Determine the [x, y] coordinate at the center of the cell enclosing the given text.  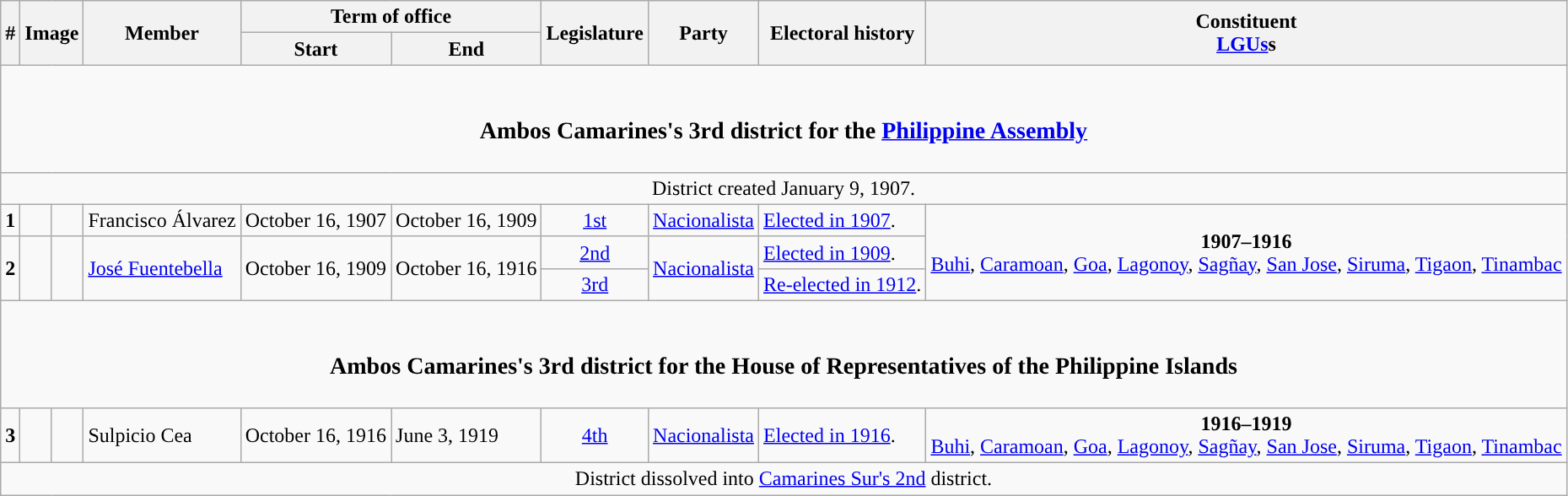
Electoral history [843, 33]
1907–1916Buhi, Caramoan, Goa, Lagonoy, Sagñay, San Jose, Siruma, Tigaon, Tinambac [1247, 252]
Elected in 1916. [843, 435]
Term of office [391, 17]
2nd [595, 252]
June 3, 1919 [466, 435]
José Fuentebella [162, 268]
1 [10, 220]
4th [595, 435]
2 [10, 268]
Member [162, 33]
3 [10, 435]
District created January 9, 1907. [784, 188]
Party [703, 33]
Ambos Camarines's 3rd district for the House of Representatives of the Philippine Islands [784, 354]
Francisco Álvarez [162, 220]
Image [52, 33]
1st [595, 220]
October 16, 1907 [315, 220]
3rd [595, 284]
# [10, 33]
Elected in 1909. [843, 252]
ConstituentLGUss [1247, 33]
End [466, 49]
Start [315, 49]
Ambos Camarines's 3rd district for the Philippine Assembly [784, 118]
Sulpicio Cea [162, 435]
Elected in 1907. [843, 220]
Re-elected in 1912. [843, 284]
District dissolved into Camarines Sur's 2nd district. [784, 479]
1916–1919Buhi, Caramoan, Goa, Lagonoy, Sagñay, San Jose, Siruma, Tigaon, Tinambac [1247, 435]
Legislature [595, 33]
